Pinpoint the cell where the given text exists, returning its (X, Y) midpoint coordinate. 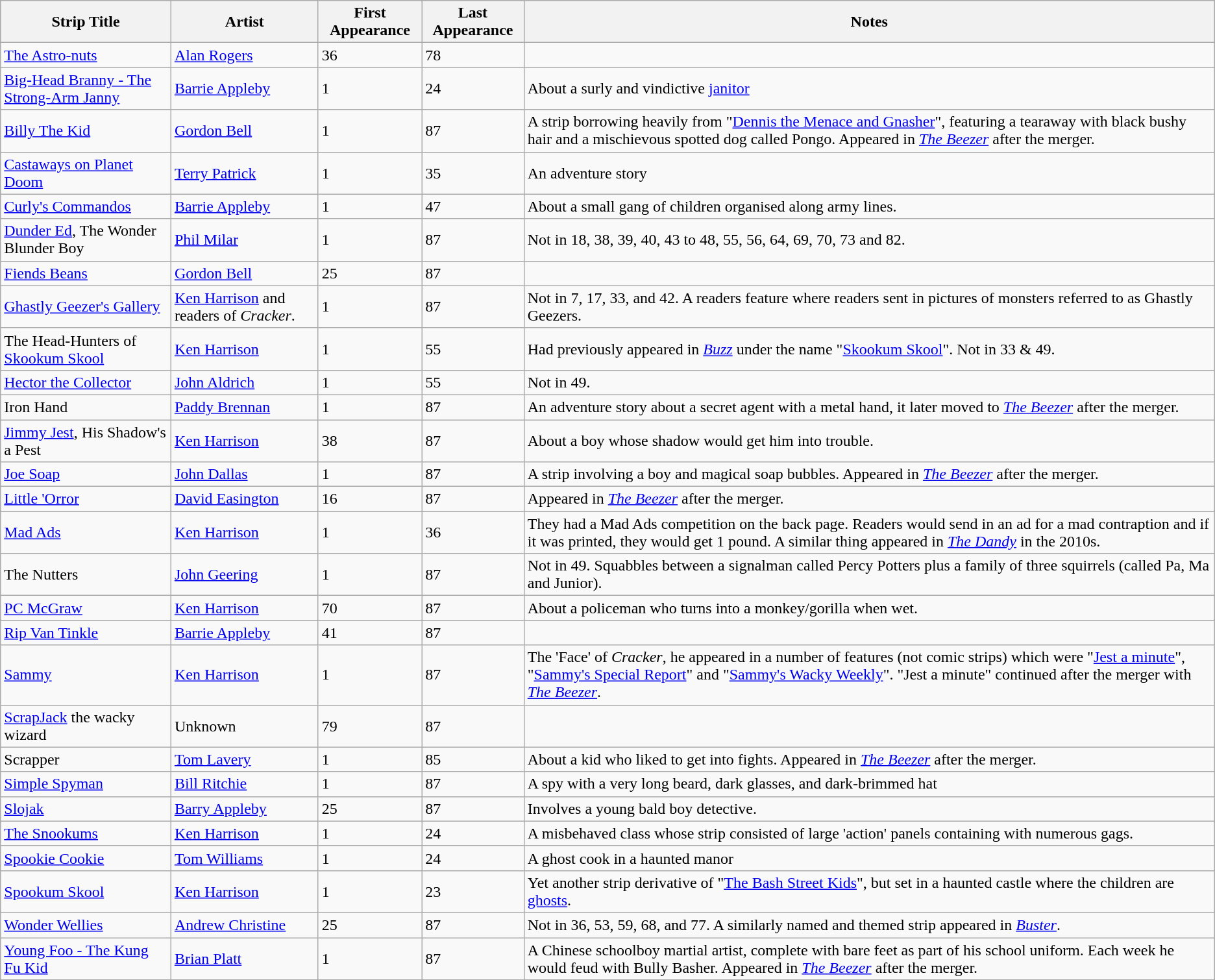
PC McGraw (86, 608)
41 (370, 633)
About a kid who liked to get into fights. Appeared in The Beezer after the merger. (869, 759)
A strip involving a boy and magical soap bubbles. Appeared in The Beezer after the merger. (869, 474)
Fiends Beans (86, 273)
Rip Van Tinkle (86, 633)
Simple Spyman (86, 784)
An adventure story (869, 173)
John Aldrich (244, 382)
Spookum Skool (86, 892)
Hector the Collector (86, 382)
47 (473, 206)
Brian Platt (244, 958)
78 (473, 55)
About a surly and vindictive janitor (869, 88)
David Easington (244, 499)
A misbehaved class whose strip consisted of large 'action' panels containing with numerous gags. (869, 833)
Not in 36, 53, 59, 68, and 77. A similarly named and themed strip appeared in Buster. (869, 925)
The Snookums (86, 833)
Jimmy Jest, His Shadow's a Pest (86, 440)
Ghastly Geezer's Gallery (86, 306)
John Geering (244, 575)
23 (473, 892)
Dunder Ed, The Wonder Blunder Boy (86, 240)
Bill Ritchie (244, 784)
Had previously appeared in Buzz under the name "Skookum Skool". Not in 33 & 49. (869, 349)
ScrapJack the wacky wizard (86, 726)
An adventure story about a secret agent with a metal hand, it later moved to The Beezer after the merger. (869, 407)
Curly's Commandos (86, 206)
The Astro-nuts (86, 55)
Artist (244, 22)
Appeared in The Beezer after the merger. (869, 499)
Mad Ads (86, 532)
Not in 49. Squabbles between a signalman called Percy Potters plus a family of three squirrels (called Pa, Ma and Junior). (869, 575)
Unknown (244, 726)
Not in 18, 38, 39, 40, 43 to 48, 55, 56, 64, 69, 70, 73 and 82. (869, 240)
John Dallas (244, 474)
Slojak (86, 809)
A ghost cook in a haunted manor (869, 858)
Scrapper (86, 759)
Not in 49. (869, 382)
The Head-Hunters of Skookum Skool (86, 349)
Castaways on Planet Doom (86, 173)
The Nutters (86, 575)
About a policeman who turns into a monkey/gorilla when wet. (869, 608)
Notes (869, 22)
70 (370, 608)
Ken Harrison and readers of Cracker. (244, 306)
85 (473, 759)
A spy with a very long beard, dark glasses, and dark-brimmed hat (869, 784)
Yet another strip derivative of "The Bash Street Kids", but set in a haunted castle where the children are ghosts. (869, 892)
16 (370, 499)
Barry Appleby (244, 809)
Strip Title (86, 22)
First Appearance (370, 22)
Not in 7, 17, 33, and 42. A readers feature where readers sent in pictures of monsters referred to as Ghastly Geezers. (869, 306)
Joe Soap (86, 474)
Phil Milar (244, 240)
Young Foo - The Kung Fu Kid (86, 958)
Alan Rogers (244, 55)
Iron Hand (86, 407)
Billy The Kid (86, 131)
Little 'Orror (86, 499)
Terry Patrick (244, 173)
Big-Head Branny - The Strong-Arm Janny (86, 88)
Spookie Cookie (86, 858)
Wonder Wellies (86, 925)
35 (473, 173)
Last Appearance (473, 22)
Involves a young bald boy detective. (869, 809)
Tom Williams (244, 858)
79 (370, 726)
Sammy (86, 675)
About a small gang of children organised along army lines. (869, 206)
Paddy Brennan (244, 407)
38 (370, 440)
Andrew Christine (244, 925)
About a boy whose shadow would get him into trouble. (869, 440)
Tom Lavery (244, 759)
